Identify which cell holds the provided text, then report its (X, Y) central coordinate. 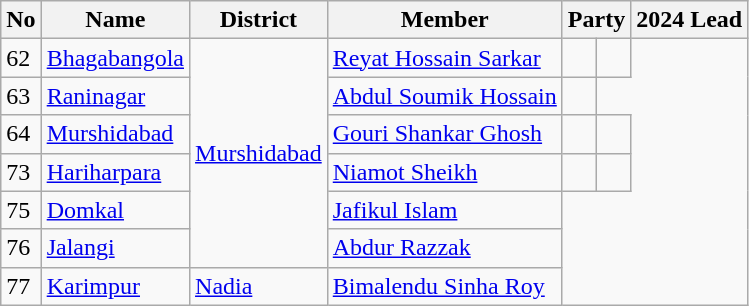
62 (21, 58)
Reyat Hossain Sarkar (444, 58)
64 (21, 134)
Name (115, 20)
Nadia (259, 286)
Member (444, 20)
Domkal (115, 210)
Hariharpara (115, 172)
Bhagabangola (115, 58)
District (259, 20)
Abdur Razzak (444, 248)
Abdul Soumik Hossain (444, 96)
77 (21, 286)
Raninagar (115, 96)
2024 Lead (690, 20)
76 (21, 248)
73 (21, 172)
No (21, 20)
Party (596, 20)
Niamot Sheikh (444, 172)
Jalangi (115, 248)
Jafikul Islam (444, 210)
Gouri Shankar Ghosh (444, 134)
63 (21, 96)
75 (21, 210)
Bimalendu Sinha Roy (444, 286)
Karimpur (115, 286)
